Scan for the cell matching the given text and deliver its [x, y] coordinate at center. 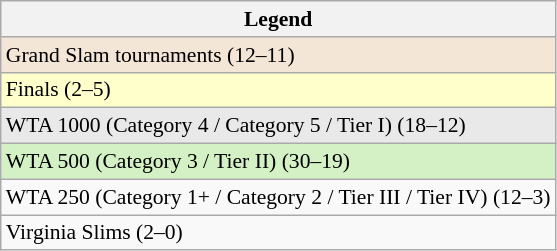
Grand Slam tournaments (12–11) [278, 55]
Virginia Slims (2–0) [278, 233]
WTA 250 (Category 1+ / Category 2 / Tier III / Tier IV) (12–3) [278, 197]
Finals (2–5) [278, 90]
WTA 500 (Category 3 / Tier II) (30–19) [278, 162]
Legend [278, 19]
WTA 1000 (Category 4 / Category 5 / Tier I) (18–12) [278, 126]
